Return (x, y) of the center of cell containing provided text 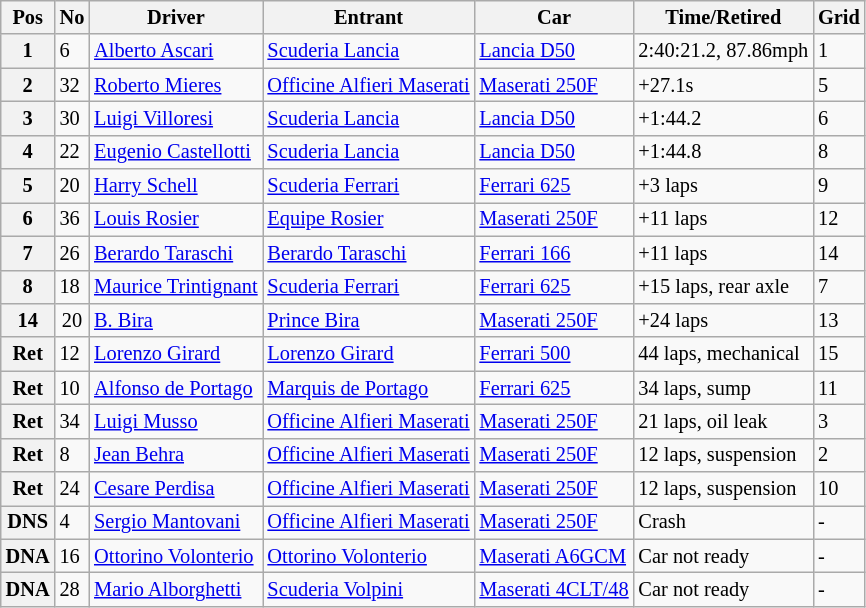
Prince Bira (369, 320)
Jean Behra (176, 455)
21 laps, oil leak (724, 421)
44 laps, mechanical (724, 354)
22 (72, 152)
11 (839, 388)
+1:44.2 (724, 118)
DNS (28, 522)
Maurice Trintignant (176, 287)
+24 laps (724, 320)
Car (554, 17)
Mario Alborghetti (176, 589)
13 (839, 320)
24 (72, 489)
Crash (724, 522)
Ferrari 166 (554, 253)
Ferrari 500 (554, 354)
+3 laps (724, 186)
+1:44.8 (724, 152)
Alfonso de Portago (176, 388)
Maserati A6GCM (554, 556)
Harry Schell (176, 186)
34 (72, 421)
16 (72, 556)
32 (72, 85)
18 (72, 287)
Eugenio Castellotti (176, 152)
Sergio Mantovani (176, 522)
Grid (839, 17)
26 (72, 253)
B. Bira (176, 320)
Maserati 4CLT/48 (554, 589)
30 (72, 118)
34 laps, sump (724, 388)
No (72, 17)
Luigi Musso (176, 421)
Marquis de Portago (369, 388)
+15 laps, rear axle (724, 287)
Luigi Villoresi (176, 118)
Pos (28, 17)
Time/Retired (724, 17)
36 (72, 219)
28 (72, 589)
Entrant (369, 17)
Driver (176, 17)
Louis Rosier (176, 219)
15 (839, 354)
Equipe Rosier (369, 219)
Scuderia Volpini (369, 589)
Cesare Perdisa (176, 489)
Roberto Mieres (176, 85)
9 (839, 186)
2:40:21.2, 87.86mph (724, 51)
Alberto Ascari (176, 51)
+27.1s (724, 85)
